Extract the (x, y) coordinate from the center of the cell holding the provided text.  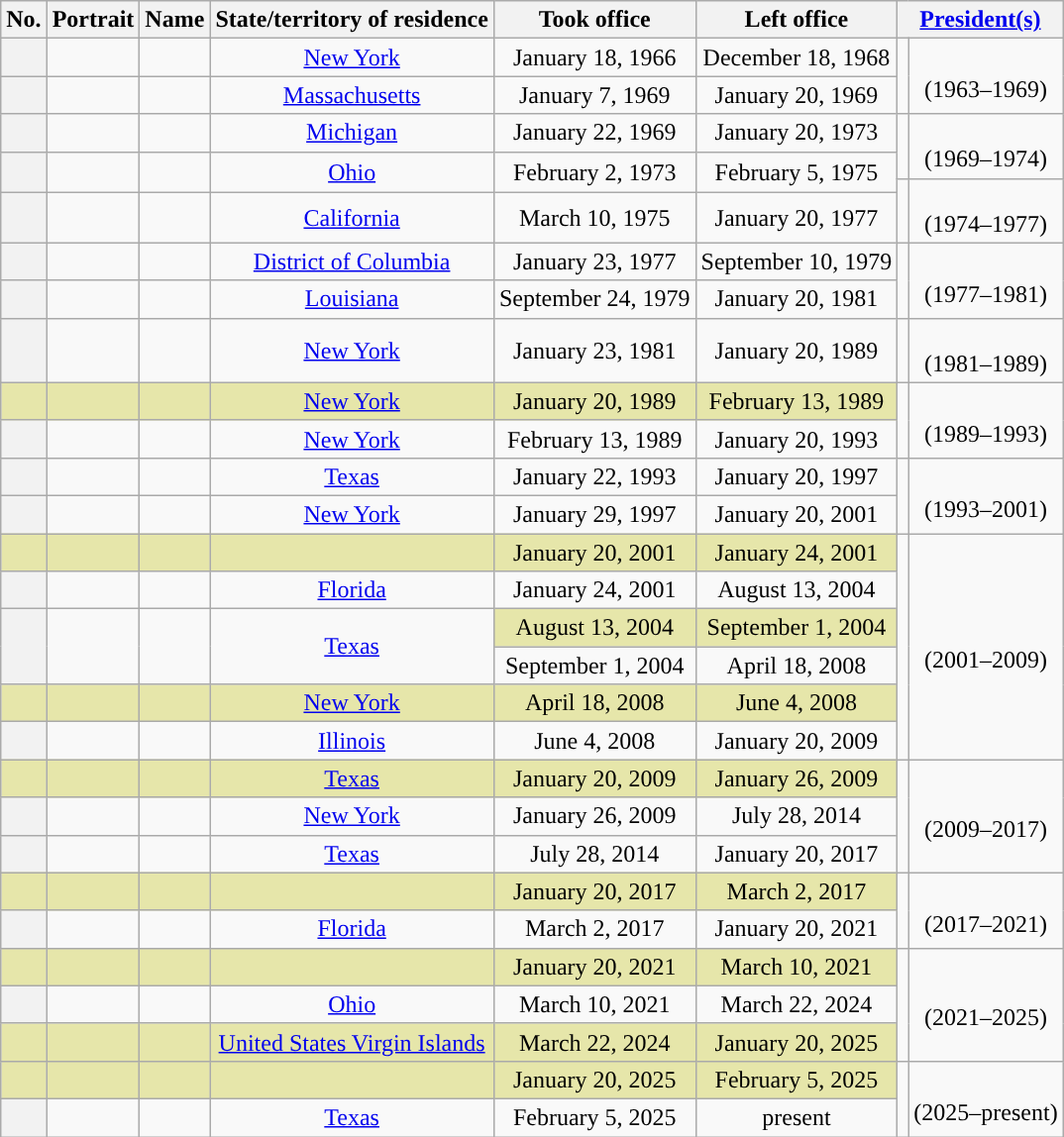
(2025–present) (986, 1098)
Name (174, 20)
(1969–1974) (986, 147)
January 20, 1981 (797, 299)
California (352, 218)
United States Virgin Islands (352, 1042)
President(s) (981, 20)
(1989–1993) (986, 420)
January 20, 1973 (797, 133)
January 20, 1997 (797, 476)
January 18, 1966 (594, 57)
January 29, 1997 (594, 514)
January 23, 1977 (594, 261)
March 10, 1975 (594, 218)
Took office (594, 20)
January 20, 1969 (797, 95)
December 18, 1968 (797, 57)
February 2, 1973 (594, 172)
Michigan (352, 133)
January 22, 1969 (594, 133)
January 7, 1969 (594, 95)
(1977–1981) (986, 280)
(1981–1989) (986, 351)
January 20, 1993 (797, 439)
January 22, 1993 (594, 476)
District of Columbia (352, 261)
September 10, 1979 (797, 261)
January 23, 1981 (594, 351)
Portrait (93, 20)
Illinois (352, 741)
(2017–2021) (986, 910)
(1993–2001) (986, 495)
present (797, 1117)
State/territory of residence (352, 20)
Massachusetts (352, 95)
February 5, 1975 (797, 172)
(1974–1977) (986, 210)
(1963–1969) (986, 76)
January 20, 1977 (797, 218)
(2009–2017) (986, 816)
(2021–2025) (986, 1004)
September 24, 1979 (594, 299)
(2001–2009) (986, 646)
Louisiana (352, 299)
Left office (797, 20)
No. (24, 20)
